Extract the [X, Y] coordinate from the center of the cell holding the provided text.  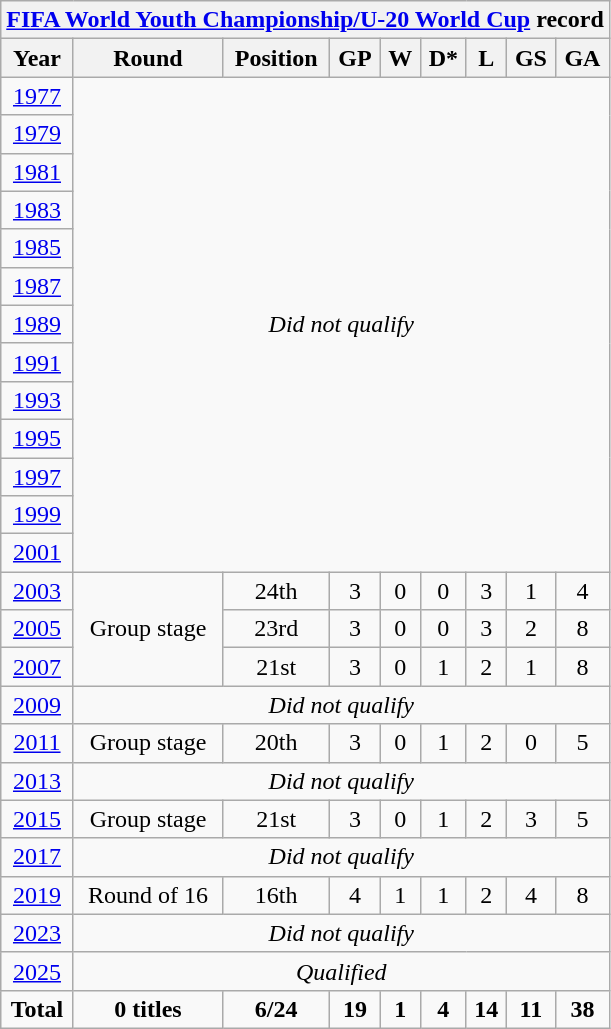
FIFA World Youth Championship/U-20 World Cup record [306, 20]
1999 [37, 515]
L [486, 58]
2013 [37, 781]
2007 [37, 667]
2019 [37, 895]
Year [37, 58]
20th [276, 743]
1981 [37, 172]
GS [530, 58]
1977 [37, 96]
2005 [37, 629]
GP [356, 58]
16th [276, 895]
1995 [37, 438]
1991 [37, 362]
0 titles [148, 1009]
Position [276, 58]
14 [486, 1009]
2023 [37, 933]
11 [530, 1009]
19 [356, 1009]
1989 [37, 324]
Qualified [341, 971]
38 [582, 1009]
2001 [37, 553]
Total [37, 1009]
Round [148, 58]
1987 [37, 286]
1983 [37, 210]
1993 [37, 400]
GA [582, 58]
2025 [37, 971]
1985 [37, 248]
Round of 16 [148, 895]
2015 [37, 819]
D* [443, 58]
6/24 [276, 1009]
2003 [37, 591]
1997 [37, 477]
24th [276, 591]
23rd [276, 629]
W [400, 58]
2009 [37, 705]
2011 [37, 743]
2017 [37, 857]
1979 [37, 134]
